Pinpoint the cell where the given text exists, returning its (X, Y) midpoint coordinate. 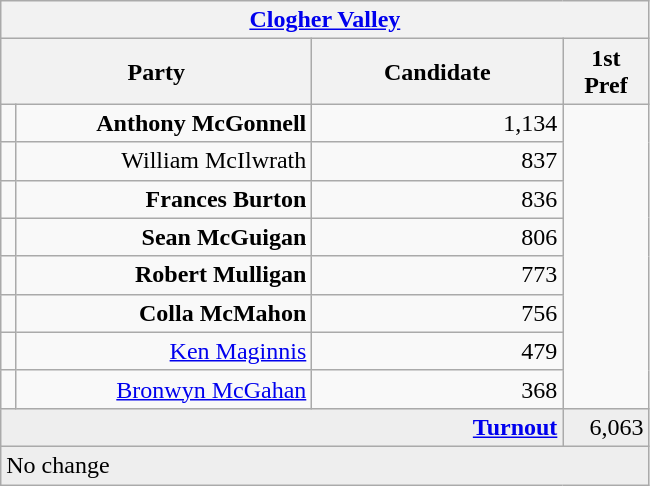
Clogher Valley (325, 20)
836 (438, 199)
Candidate (438, 72)
Ken Maginnis (164, 351)
368 (438, 389)
Bronwyn McGahan (164, 389)
1,134 (438, 123)
Party (156, 72)
Turnout (282, 427)
Anthony McGonnell (164, 123)
No change (325, 465)
Frances Burton (164, 199)
773 (438, 275)
837 (438, 161)
479 (438, 351)
Colla McMahon (164, 313)
1st Pref (606, 72)
Sean McGuigan (164, 237)
William McIlwrath (164, 161)
756 (438, 313)
6,063 (606, 427)
Robert Mulligan (164, 275)
806 (438, 237)
